Provide the (X, Y) coordinate of the cell's center where the given text is located.  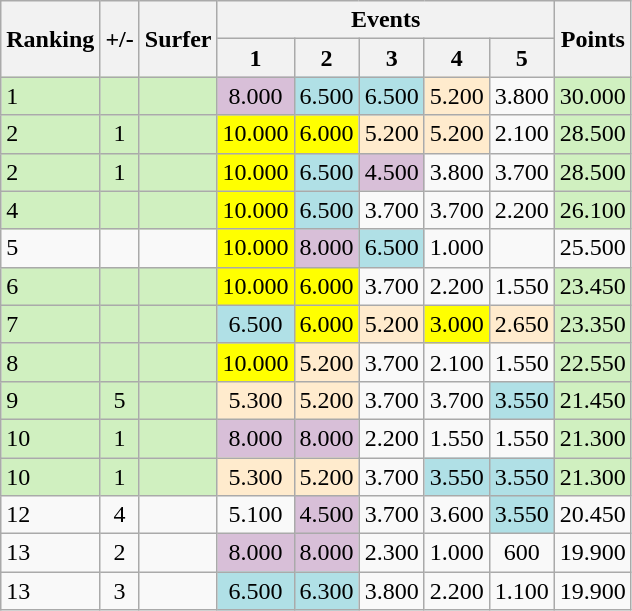
22.550 (592, 362)
3.000 (456, 324)
21.450 (592, 400)
2.650 (522, 324)
20.450 (592, 515)
25.500 (592, 248)
2.300 (392, 553)
3.600 (456, 515)
6 (50, 286)
23.450 (592, 286)
600 (522, 553)
1.100 (522, 591)
7 (50, 324)
30.000 (592, 96)
9 (50, 400)
6.300 (326, 591)
Events (386, 20)
Ranking (50, 39)
Surfer (178, 39)
12 (50, 515)
Points (592, 39)
23.350 (592, 324)
+/- (120, 39)
8 (50, 362)
5.100 (256, 515)
26.100 (592, 210)
